Provide the [X, Y] coordinate of the cell's center where the given text is located.  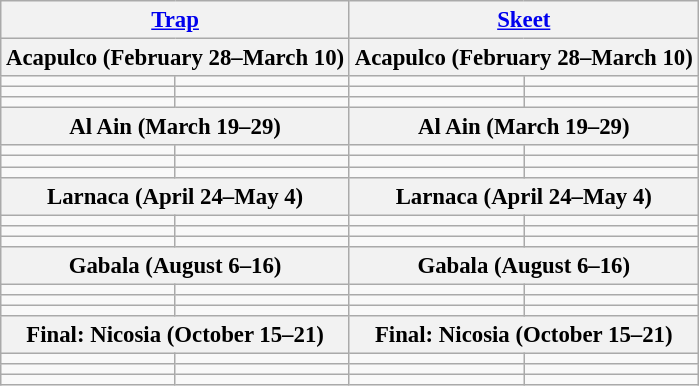
Skeet [524, 20]
Trap [176, 20]
